Determine the (x, y) coordinate at the center of the cell enclosing the given text.  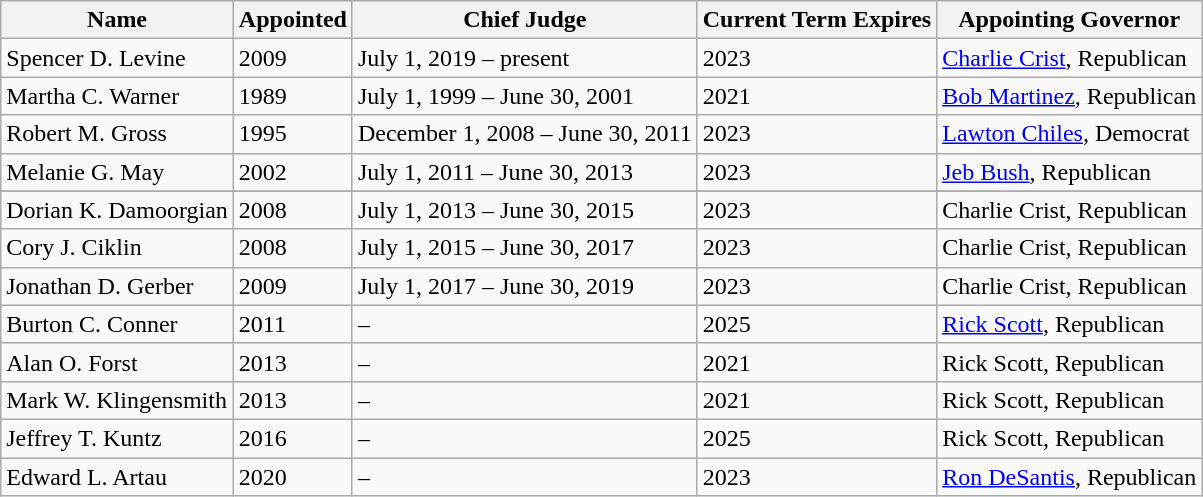
2011 (292, 324)
1995 (292, 134)
2016 (292, 438)
Jonathan D. Gerber (118, 286)
July 1, 1999 – June 30, 2001 (524, 96)
Dorian K. Damoorgian (118, 210)
Edward L. Artau (118, 477)
Cory J. Ciklin (118, 248)
Chief Judge (524, 20)
July 1, 2013 – June 30, 2015 (524, 210)
Melanie G. May (118, 172)
Current Term Expires (817, 20)
July 1, 2015 – June 30, 2017 (524, 248)
July 1, 2011 – June 30, 2013 (524, 172)
Burton C. Conner (118, 324)
July 1, 2019 – present (524, 58)
Jeffrey T. Kuntz (118, 438)
Jeb Bush, Republican (1070, 172)
July 1, 2017 – June 30, 2019 (524, 286)
Alan O. Forst (118, 362)
Bob Martinez, Republican (1070, 96)
Name (118, 20)
Appointed (292, 20)
Mark W. Klingensmith (118, 400)
2002 (292, 172)
December 1, 2008 – June 30, 2011 (524, 134)
1989 (292, 96)
Lawton Chiles, Democrat (1070, 134)
Appointing Governor (1070, 20)
Spencer D. Levine (118, 58)
Ron DeSantis, Republican (1070, 477)
Martha C. Warner (118, 96)
2020 (292, 477)
Robert M. Gross (118, 134)
